Determine the (x, y) coordinate at the center of the cell enclosing the given text.  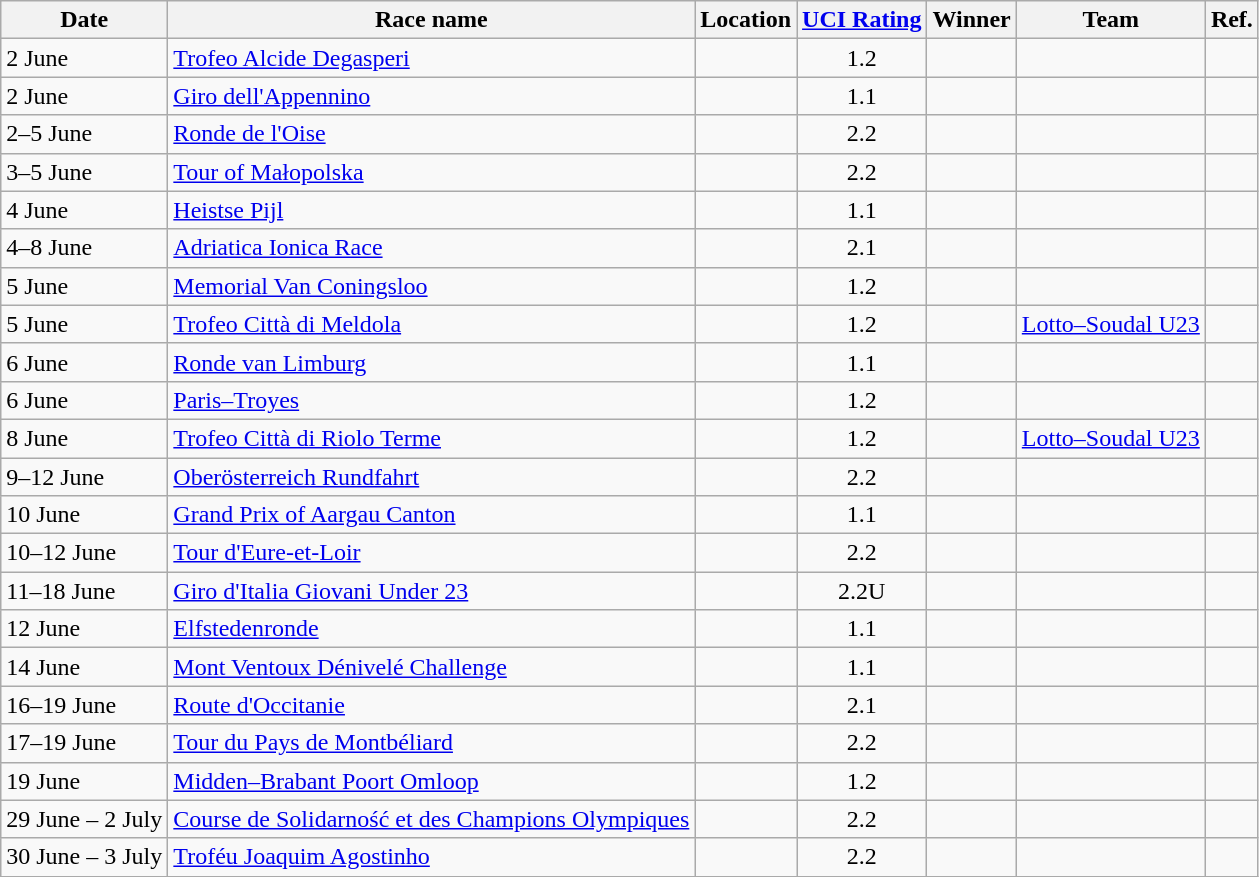
Tour of Małopolska (432, 172)
10–12 June (84, 553)
17–19 June (84, 743)
4–8 June (84, 248)
Trofeo Alcide Degasperi (432, 58)
UCI Rating (862, 20)
30 June – 3 July (84, 857)
9–12 June (84, 477)
3–5 June (84, 172)
Adriatica Ionica Race (432, 248)
Race name (432, 20)
Team (1110, 20)
Ref. (1232, 20)
4 June (84, 210)
Midden–Brabant Poort Omloop (432, 781)
Date (84, 20)
Winner (972, 20)
29 June – 2 July (84, 819)
2–5 June (84, 134)
Memorial Van Coningsloo (432, 286)
Trofeo Città di Riolo Terme (432, 438)
11–18 June (84, 591)
Tour du Pays de Montbéliard (432, 743)
Giro dell'Appennino (432, 96)
Heistse Pijl (432, 210)
Giro d'Italia Giovani Under 23 (432, 591)
8 June (84, 438)
Tour d'Eure-et-Loir (432, 553)
19 June (84, 781)
Oberösterreich Rundfahrt (432, 477)
Trofeo Città di Meldola (432, 324)
14 June (84, 667)
12 June (84, 629)
16–19 June (84, 705)
Course de Solidarność et des Champions Olympiques (432, 819)
Mont Ventoux Dénivelé Challenge (432, 667)
Location (746, 20)
Elfstedenronde (432, 629)
Route d'Occitanie (432, 705)
10 June (84, 515)
Ronde de l'Oise (432, 134)
Troféu Joaquim Agostinho (432, 857)
Grand Prix of Aargau Canton (432, 515)
2.2U (862, 591)
Paris–Troyes (432, 400)
Ronde van Limburg (432, 362)
